From the cell containing the given text, extract its center point as (x, y) coordinate. 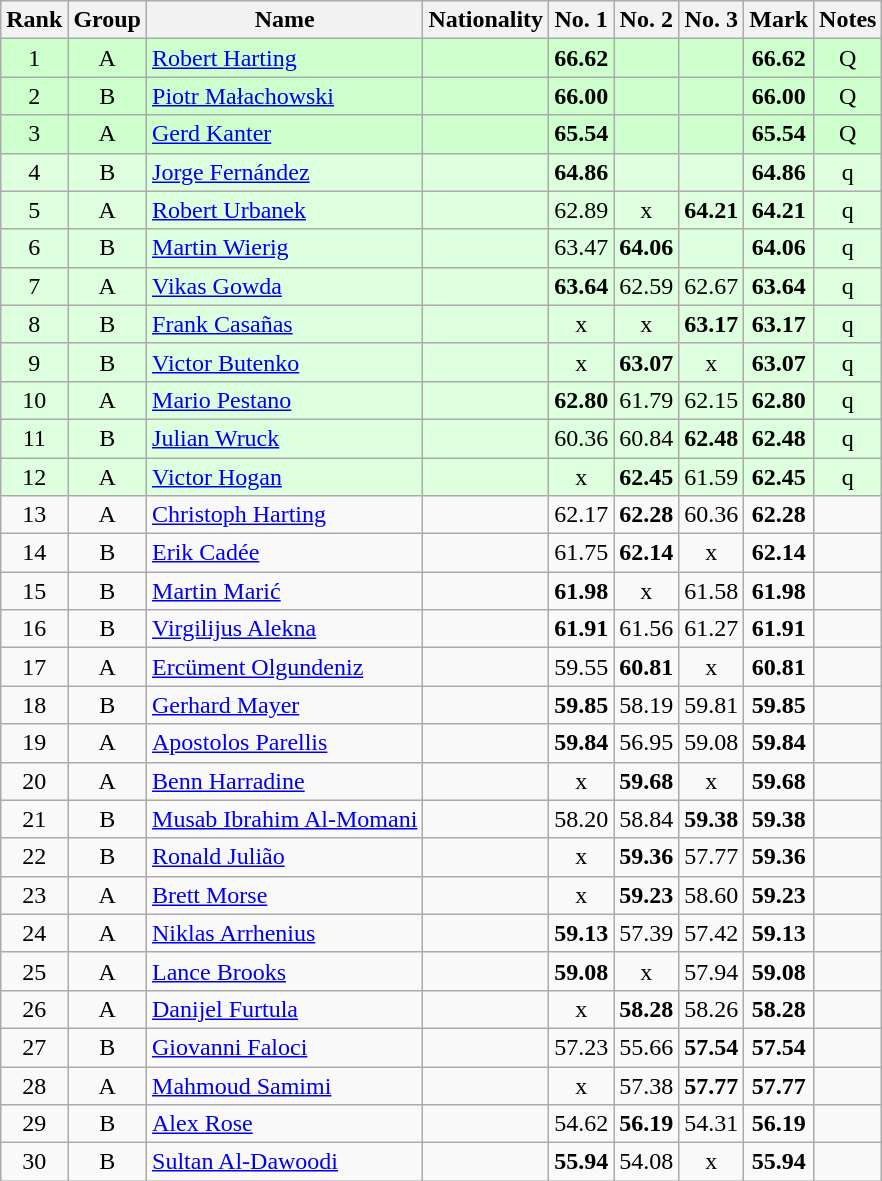
21 (34, 819)
62.89 (582, 210)
15 (34, 591)
56.95 (646, 743)
61.56 (646, 629)
Gerd Kanter (285, 134)
Piotr Małachowski (285, 96)
Robert Urbanek (285, 210)
No. 1 (582, 20)
30 (34, 1162)
2 (34, 96)
Lance Brooks (285, 971)
Musab Ibrahim Al-Momani (285, 819)
57.39 (646, 933)
58.20 (582, 819)
62.67 (712, 286)
Notes (848, 20)
Gerhard Mayer (285, 705)
Erik Cadée (285, 553)
Victor Butenko (285, 362)
7 (34, 286)
Nationality (486, 20)
Martin Marić (285, 591)
Victor Hogan (285, 477)
Martin Wierig (285, 248)
Mark (779, 20)
25 (34, 971)
61.79 (646, 400)
Apostolos Parellis (285, 743)
29 (34, 1124)
18 (34, 705)
Jorge Fernández (285, 172)
54.62 (582, 1124)
54.31 (712, 1124)
No. 2 (646, 20)
Danijel Furtula (285, 1009)
No. 3 (712, 20)
57.23 (582, 1047)
57.94 (712, 971)
54.08 (646, 1162)
10 (34, 400)
62.15 (712, 400)
63.47 (582, 248)
27 (34, 1047)
Alex Rose (285, 1124)
55.66 (646, 1047)
58.84 (646, 819)
Ercüment Olgundeniz (285, 667)
5 (34, 210)
62.17 (582, 515)
3 (34, 134)
4 (34, 172)
Christoph Harting (285, 515)
57.38 (646, 1085)
Rank (34, 20)
23 (34, 895)
19 (34, 743)
9 (34, 362)
Name (285, 20)
8 (34, 324)
12 (34, 477)
Vikas Gowda (285, 286)
Brett Morse (285, 895)
58.26 (712, 1009)
61.59 (712, 477)
Ronald Julião (285, 857)
13 (34, 515)
22 (34, 857)
57.42 (712, 933)
59.81 (712, 705)
Giovanni Faloci (285, 1047)
Julian Wruck (285, 438)
58.60 (712, 895)
Virgilijus Alekna (285, 629)
62.59 (646, 286)
20 (34, 781)
61.58 (712, 591)
Robert Harting (285, 58)
Frank Casañas (285, 324)
61.75 (582, 553)
1 (34, 58)
28 (34, 1085)
24 (34, 933)
14 (34, 553)
16 (34, 629)
6 (34, 248)
17 (34, 667)
Niklas Arrhenius (285, 933)
Group (108, 20)
61.27 (712, 629)
Benn Harradine (285, 781)
26 (34, 1009)
59.55 (582, 667)
Mahmoud Samimi (285, 1085)
11 (34, 438)
60.84 (646, 438)
Mario Pestano (285, 400)
58.19 (646, 705)
Sultan Al-Dawoodi (285, 1162)
